Identify which cell holds the provided text, then report its [x, y] central coordinate. 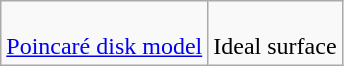
Ideal surface [275, 34]
Poincaré disk model [104, 34]
